Locate the cell with the specified text and output its [X, Y] center coordinate. 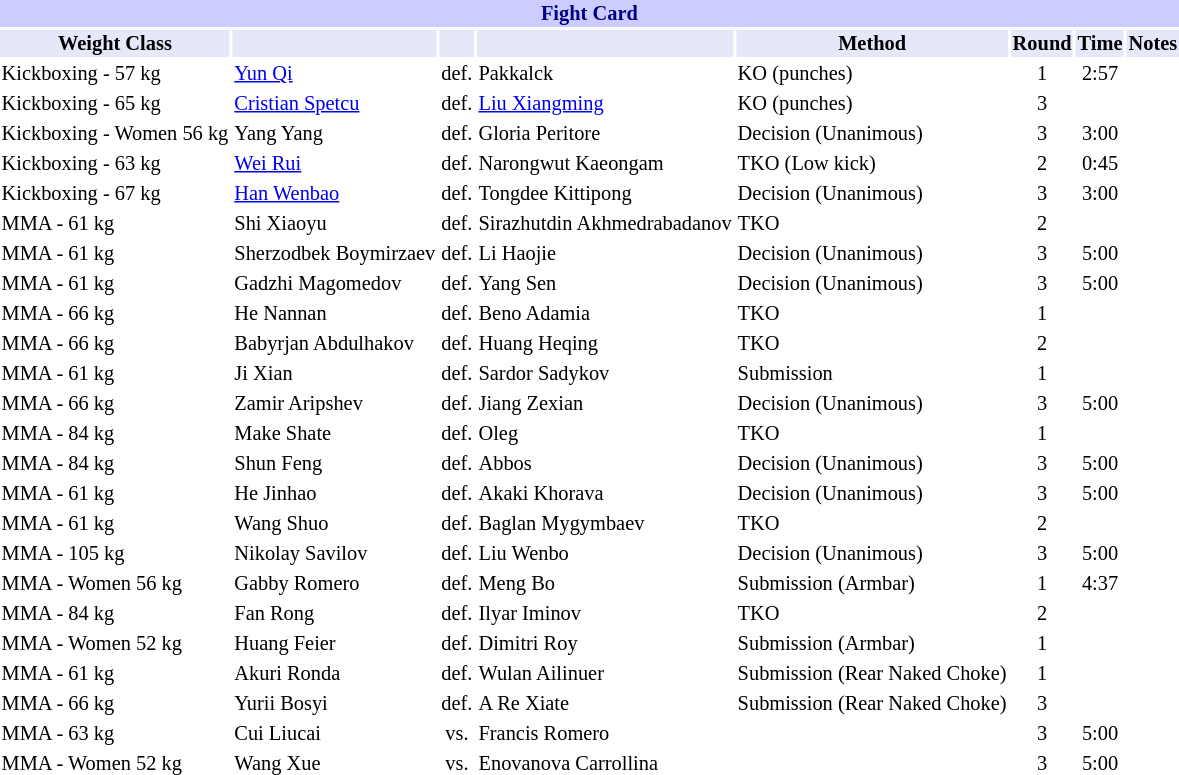
Shun Feng [335, 464]
Round [1042, 44]
vs. [457, 734]
He Nannan [335, 314]
Yun Qi [335, 74]
Weight Class [115, 44]
Gloria Peritore [605, 134]
Liu Wenbo [605, 554]
He Jinhao [335, 494]
Kickboxing - 67 kg [115, 194]
Han Wenbao [335, 194]
Narongwut Kaeongam [605, 164]
Yang Yang [335, 134]
0:45 [1100, 164]
Dimitri Roy [605, 644]
Beno Adamia [605, 314]
Huang Feier [335, 644]
Zamir Aripshev [335, 404]
Sirazhutdin Akhmedrabadanov [605, 224]
Huang Heqing [605, 344]
Cui Liucai [335, 734]
Fight Card [590, 14]
Kickboxing - 57 kg [115, 74]
TKO (Low kick) [872, 164]
Liu Xiangming [605, 104]
Kickboxing - Women 56 kg [115, 134]
Nikolay Savilov [335, 554]
Ilyar Iminov [605, 614]
Yang Sen [605, 284]
Ji Xian [335, 374]
Meng Bo [605, 584]
MMA - 105 kg [115, 554]
A Re Xiate [605, 704]
Kickboxing - 63 kg [115, 164]
Gabby Romero [335, 584]
Wulan Ailinuer [605, 674]
Sardor Sadykov [605, 374]
Cristian Spetcu [335, 104]
Oleg [605, 434]
Tongdee Kittipong [605, 194]
MMA - Women 52 kg [115, 644]
Francis Romero [605, 734]
MMA - 63 kg [115, 734]
Notes [1153, 44]
Jiang Zexian [605, 404]
Make Shate [335, 434]
Fan Rong [335, 614]
Babyrjan Abdulhakov [335, 344]
2:57 [1100, 74]
Time [1100, 44]
MMA - Women 56 kg [115, 584]
4:37 [1100, 584]
Wang Shuo [335, 524]
Akuri Ronda [335, 674]
Kickboxing - 65 kg [115, 104]
Akaki Khorava [605, 494]
Shi Xiaoyu [335, 224]
Pakkalck [605, 74]
Gadzhi Magomedov [335, 284]
Yurii Bosyi [335, 704]
Method [872, 44]
Wei Rui [335, 164]
Abbos [605, 464]
Sherzodbek Boymirzaev [335, 254]
Submission [872, 374]
Baglan Mygymbaev [605, 524]
Li Haojie [605, 254]
